Find where the given text appears and provide that cell's center as (x, y) coordinate. 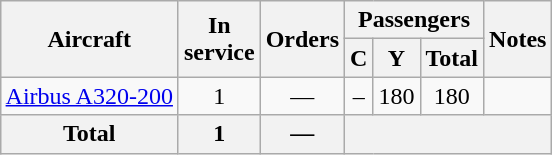
Notes (518, 39)
Orders (302, 39)
Aircraft (89, 39)
In service (219, 39)
Airbus A320-200 (89, 96)
Passengers (414, 20)
Y (396, 58)
C (359, 58)
– (359, 96)
